For the text-containing cell, return its midpoint in (X, Y) coordinate format. 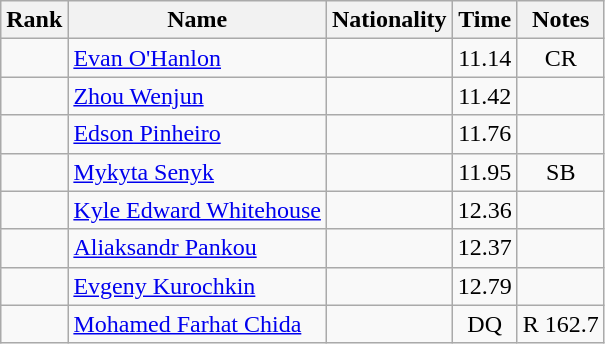
11.76 (484, 134)
Evan O'Hanlon (198, 58)
Time (484, 20)
CR (560, 58)
11.42 (484, 96)
Edson Pinheiro (198, 134)
11.95 (484, 172)
Zhou Wenjun (198, 96)
Mohamed Farhat Chida (198, 324)
SB (560, 172)
Mykyta Senyk (198, 172)
11.14 (484, 58)
Name (198, 20)
Evgeny Kurochkin (198, 286)
Nationality (389, 20)
Notes (560, 20)
Kyle Edward Whitehouse (198, 210)
Aliaksandr Pankou (198, 248)
12.79 (484, 286)
R 162.7 (560, 324)
12.36 (484, 210)
Rank (34, 20)
12.37 (484, 248)
DQ (484, 324)
